Pinpoint the cell where the given text exists, returning its (x, y) midpoint coordinate. 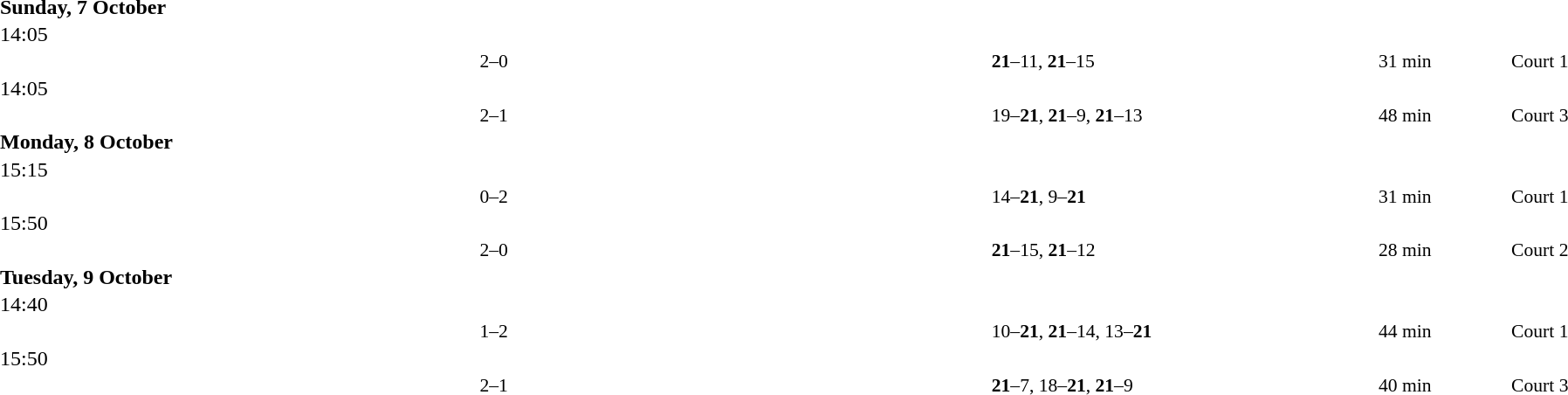
21–15, 21–12 (1183, 250)
14–21, 9–21 (1183, 196)
44 min (1442, 331)
1–2 (494, 331)
21–11, 21–15 (1183, 61)
28 min (1442, 250)
48 min (1442, 115)
10–21, 21–14, 13–21 (1183, 331)
2–1 (494, 115)
0–2 (494, 196)
19–21, 21–9, 21–13 (1183, 115)
